Return [x, y] of the center of cell containing provided text 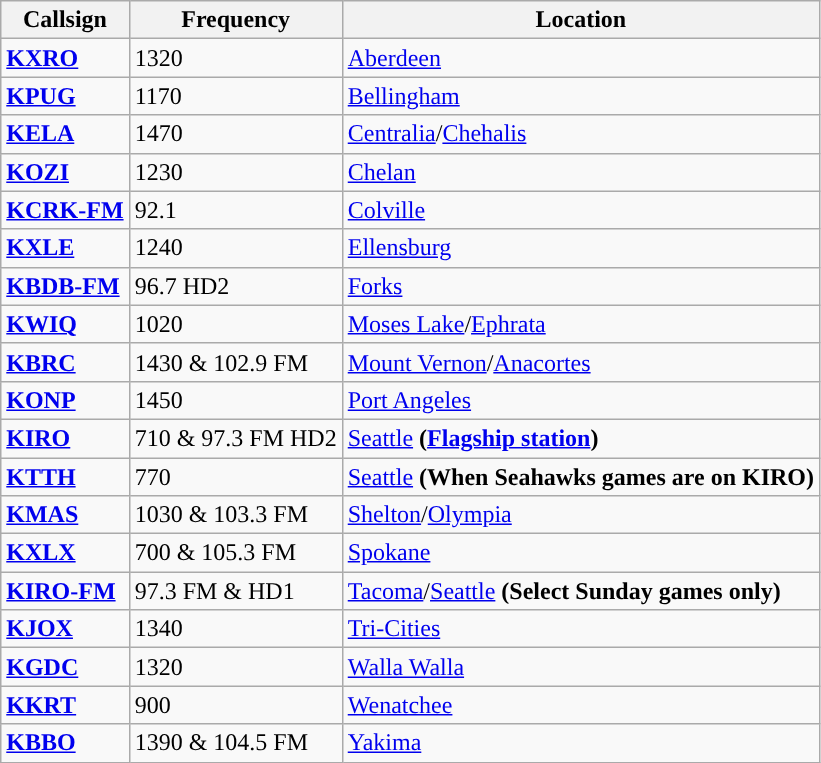
KKRT [65, 705]
1340 [236, 629]
700 & 105.3 FM [236, 553]
92.1 [236, 210]
KBBO [65, 743]
KBDB-FM [65, 286]
Chelan [580, 172]
96.7 HD2 [236, 286]
KXRO [65, 58]
KJOX [65, 629]
KXLX [65, 553]
1170 [236, 96]
1230 [236, 172]
KWIQ [65, 324]
Moses Lake/Ephrata [580, 324]
KIRO-FM [65, 591]
KXLE [65, 248]
KPUG [65, 96]
Walla Walla [580, 667]
1430 & 102.9 FM [236, 362]
Tacoma/Seattle (Select Sunday games only) [580, 591]
1390 & 104.5 FM [236, 743]
Forks [580, 286]
Port Angeles [580, 400]
97.3 FM & HD1 [236, 591]
KGDC [65, 667]
1240 [236, 248]
710 & 97.3 FM HD2 [236, 438]
Colville [580, 210]
Wenatchee [580, 705]
Spokane [580, 553]
1020 [236, 324]
1450 [236, 400]
770 [236, 477]
KIRO [65, 438]
Centralia/Chehalis [580, 134]
Ellensburg [580, 248]
Mount Vernon/Anacortes [580, 362]
Yakima [580, 743]
Bellingham [580, 96]
KOZI [65, 172]
Seattle (When Seahawks games are on KIRO) [580, 477]
Callsign [65, 20]
KTTH [65, 477]
Tri-Cities [580, 629]
1030 & 103.3 FM [236, 515]
Aberdeen [580, 58]
KONP [65, 400]
KBRC [65, 362]
KCRK-FM [65, 210]
KMAS [65, 515]
Location [580, 20]
Frequency [236, 20]
KELA [65, 134]
Shelton/Olympia [580, 515]
Seattle (Flagship station) [580, 438]
900 [236, 705]
1470 [236, 134]
